Extract the (x, y) coordinate from the center of the cell holding the provided text.  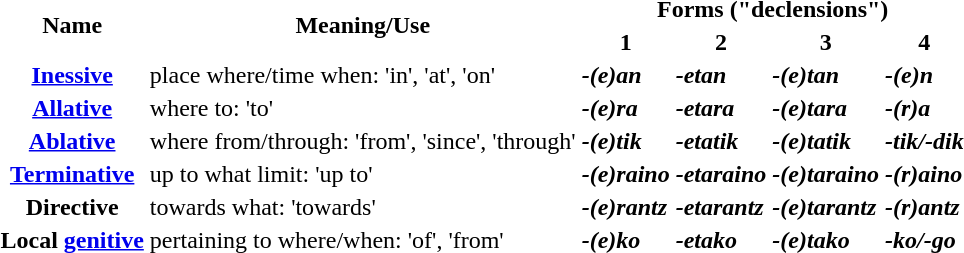
3 (826, 42)
-(e)rantz (626, 207)
where to: 'to' (362, 108)
-(e)ra (626, 108)
-etarantz (721, 207)
where from/through: 'from', 'since', 'through' (362, 141)
-(e)tan (826, 75)
up to what limit: 'up to' (362, 174)
-(e)tik (626, 141)
-(e)tatik (826, 141)
towards what: 'towards' (362, 207)
-(e)tarantz (826, 207)
-(e)raino (626, 174)
2 (721, 42)
-etatik (721, 141)
-etara (721, 108)
-(e)an (626, 75)
-(e)taraino (826, 174)
-(e)tara (826, 108)
-etaraino (721, 174)
place where/time when: 'in', 'at', 'on' (362, 75)
-etan (721, 75)
1 (626, 42)
